Find where the given text appears and provide that cell's center as [x, y] coordinate. 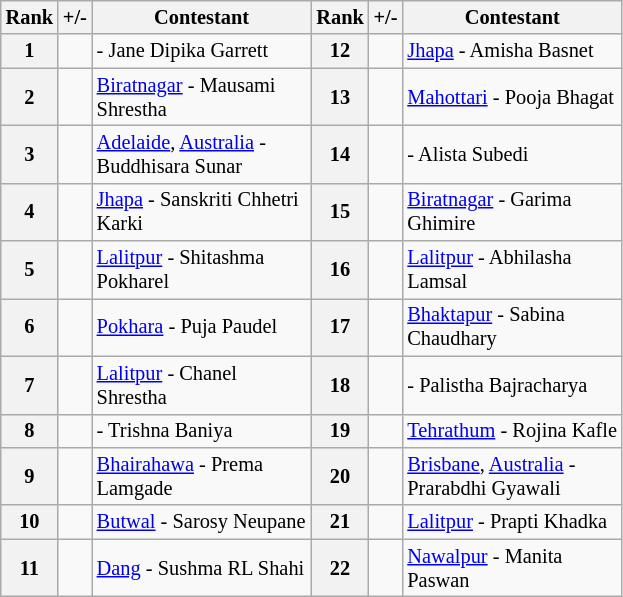
Biratnagar - Mausami Shrestha [202, 97]
Nawalpur - Manita Paswan [512, 568]
9 [30, 476]
19 [340, 431]
6 [30, 327]
Tehrathum - Rojina Kafle [512, 431]
Lalitpur - Chanel Shrestha [202, 385]
Mahottari - Pooja Bhagat [512, 97]
Jhapa - Sanskriti Chhetri Karki [202, 212]
- Alista Subedi [512, 154]
5 [30, 270]
11 [30, 568]
Bhairahawa - Prema Lamgade [202, 476]
12 [340, 51]
17 [340, 327]
21 [340, 522]
Jhapa - Amisha Basnet [512, 51]
18 [340, 385]
2 [30, 97]
20 [340, 476]
- Trishna Baniya [202, 431]
13 [340, 97]
Pokhara - Puja Paudel [202, 327]
10 [30, 522]
22 [340, 568]
15 [340, 212]
- Palistha Bajracharya [512, 385]
Lalitpur - Abhilasha Lamsal [512, 270]
8 [30, 431]
7 [30, 385]
Bhaktapur - Sabina Chaudhary [512, 327]
16 [340, 270]
3 [30, 154]
Brisbane, Australia - Prarabdhi Gyawali [512, 476]
14 [340, 154]
Dang - Sushma RL Shahi [202, 568]
Lalitpur - Shitashma Pokharel [202, 270]
Lalitpur - Prapti Khadka [512, 522]
Biratnagar - Garima Ghimire [512, 212]
4 [30, 212]
Adelaide, Australia - Buddhisara Sunar [202, 154]
1 [30, 51]
- Jane Dipika Garrett [202, 51]
Butwal - Sarosy Neupane [202, 522]
